Output the (X, Y) coordinate of the center of the cell containing the given text.  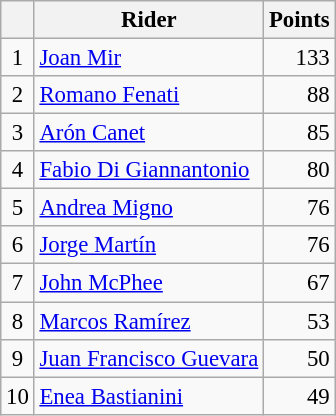
4 (18, 170)
Romano Fenati (148, 95)
Fabio Di Giannantonio (148, 170)
John McPhee (148, 283)
67 (300, 283)
49 (300, 396)
8 (18, 321)
Joan Mir (148, 58)
133 (300, 58)
Andrea Migno (148, 208)
Points (300, 20)
Jorge Martín (148, 245)
50 (300, 358)
10 (18, 396)
Arón Canet (148, 133)
7 (18, 283)
3 (18, 133)
2 (18, 95)
53 (300, 321)
88 (300, 95)
85 (300, 133)
Enea Bastianini (148, 396)
80 (300, 170)
9 (18, 358)
5 (18, 208)
1 (18, 58)
Juan Francisco Guevara (148, 358)
Rider (148, 20)
Marcos Ramírez (148, 321)
6 (18, 245)
